Detect which cell encompasses the target text, then output its [x, y] center coordinate. 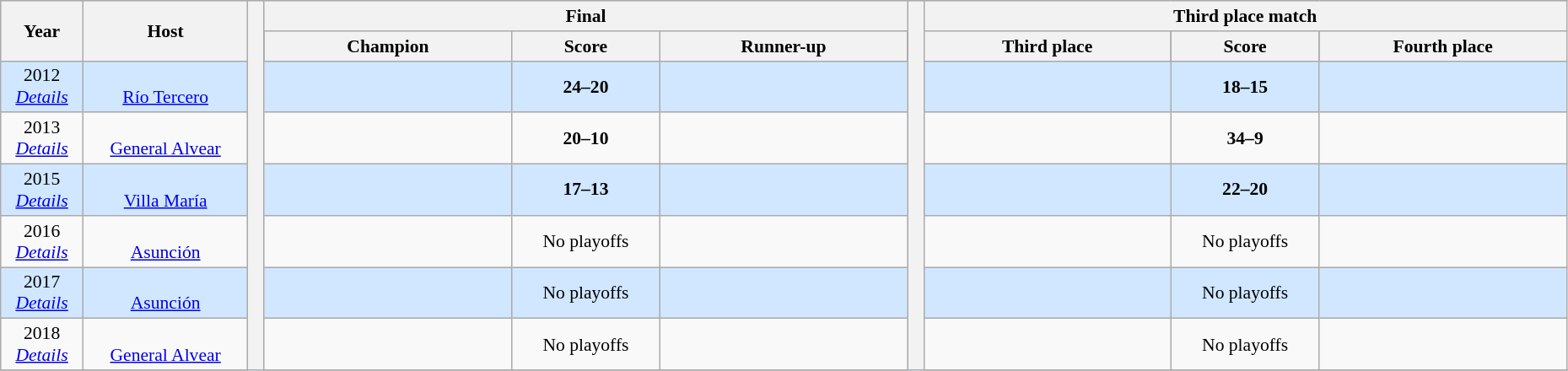
Third place match [1245, 16]
Final [585, 16]
24–20 [586, 86]
Champion [388, 46]
2015Details [42, 191]
Third place [1048, 46]
22–20 [1245, 191]
Río Tercero [165, 86]
34–9 [1245, 138]
18–15 [1245, 86]
17–13 [586, 191]
2018Details [42, 344]
2016Details [42, 241]
Villa María [165, 191]
Host [165, 30]
2012Details [42, 86]
2017Details [42, 293]
2013Details [42, 138]
Year [42, 30]
Runner-up [783, 46]
20–10 [586, 138]
Fourth place [1442, 46]
